For the text-containing cell, return its midpoint in (x, y) coordinate format. 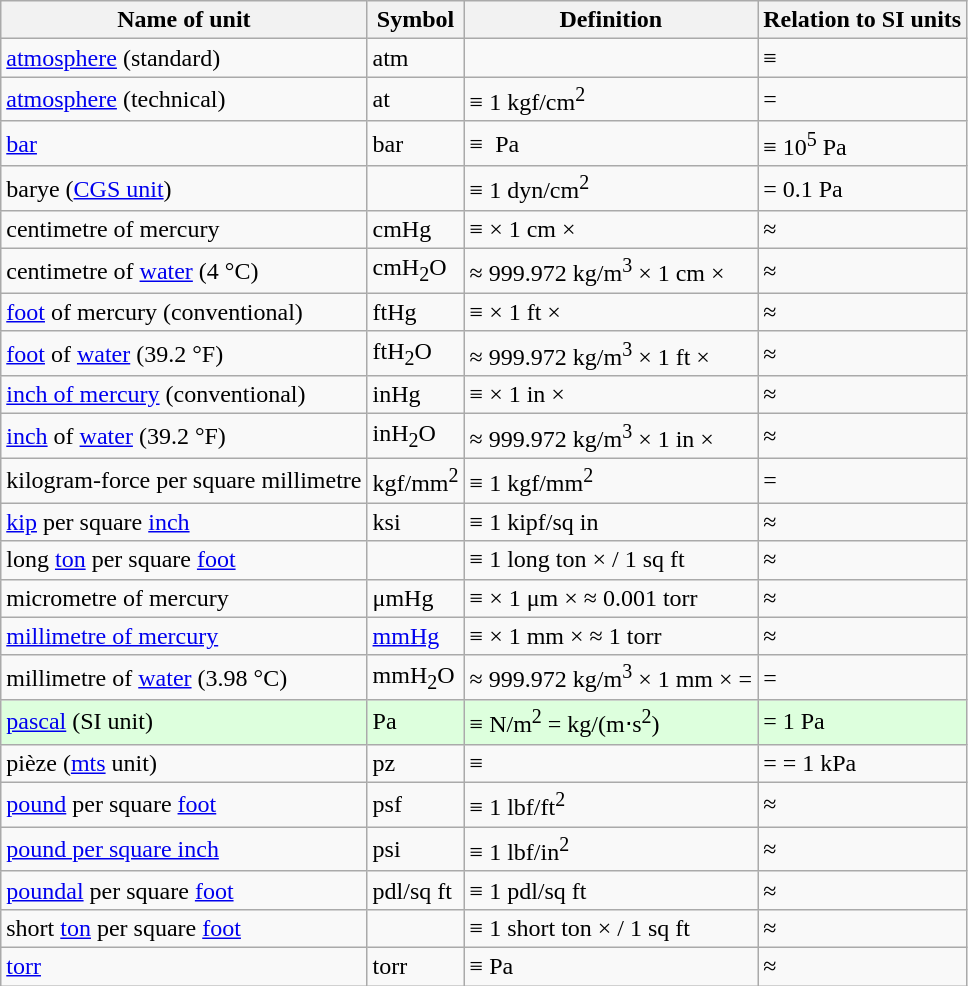
≡ 1 long ton × / 1 sq ft (611, 560)
micrometre of mercury (184, 598)
≡ 1 pdl/sq ft (611, 890)
psi (416, 850)
pound per square foot (184, 804)
ftH2O (416, 354)
pdl/sq ft (416, 890)
foot of mercury (conventional) (184, 312)
≈ 999.972 kg/m3 × 1 cm × (611, 272)
poundal per square foot (184, 890)
≡ 1 dyn/cm2 (611, 188)
atm (416, 58)
≡ N/m2 = kg/(m⋅s2) (611, 722)
≈ 999.972 kg/m3 × 1 ft × (611, 354)
Definition (611, 20)
at (416, 100)
inch of mercury (conventional) (184, 395)
pièze (mts unit) (184, 763)
centimetre of water (4 °C) (184, 272)
Relation to SI units (862, 20)
≡ 105 Pa (862, 144)
≡ × 1 in × (611, 395)
≡ 1 lbf/in2 (611, 850)
ftHg (416, 312)
millimetre of mercury (184, 636)
≡ × 1 μm × ≈ 0.001 torr (611, 598)
long ton per square foot (184, 560)
Symbol (416, 20)
≡ 1 short ton × / 1 sq ft (611, 929)
= 0.1 Pa (862, 188)
ksi (416, 522)
pound per square inch (184, 850)
cmH2O (416, 272)
≡ × 1 ft × (611, 312)
centimetre of mercury (184, 230)
atmosphere (standard) (184, 58)
millimetre of water (3.98 °C) (184, 678)
≈ 999.972 kg/m3 × 1 in × (611, 436)
≡ × 1 mm × ≈ 1 torr (611, 636)
foot of water (39.2 °F) (184, 354)
≡ 1 lbf/ft2 (611, 804)
= = 1 kPa (862, 763)
cmHg (416, 230)
atmosphere (technical) (184, 100)
≡ 1 kgf/cm2 (611, 100)
≡ × 1 cm × (611, 230)
kilogram-force per square millimetre (184, 480)
= 1 Pa (862, 722)
≡ 1 kgf/mm2 (611, 480)
≡ 1 kipf/sq in (611, 522)
Pa (416, 722)
Name of unit (184, 20)
μmHg (416, 598)
kgf/mm2 (416, 480)
kip per square inch (184, 522)
barye (CGS unit) (184, 188)
≈ 999.972 kg/m3 × 1 mm × = (611, 678)
inHg (416, 395)
psf (416, 804)
inH2O (416, 436)
mmHg (416, 636)
pascal (SI unit) (184, 722)
pz (416, 763)
mmH2O (416, 678)
short ton per square foot (184, 929)
inch of water (39.2 °F) (184, 436)
